Determine the [X, Y] coordinate at the center of the cell enclosing the given text.  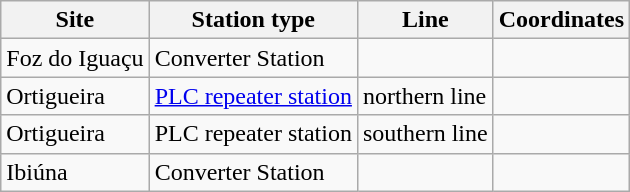
Coordinates [561, 20]
Site [75, 20]
Line [425, 20]
southern line [425, 134]
Ibiúna [75, 172]
Station type [253, 20]
northern line [425, 96]
Foz do Iguaçu [75, 58]
